Detect which cell encompasses the target text, then output its (X, Y) center coordinate. 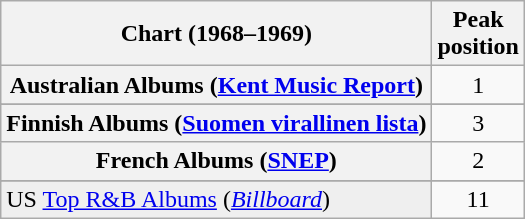
Australian Albums (Kent Music Report) (216, 85)
US Top R&B Albums (Billboard) (216, 199)
3 (478, 123)
Chart (1968–1969) (216, 34)
Finnish Albums (Suomen virallinen lista) (216, 123)
1 (478, 85)
11 (478, 199)
2 (478, 161)
French Albums (SNEP) (216, 161)
Peakposition (478, 34)
